Capture the cell that displays the provided text and extract its (x, y) central coordinate. 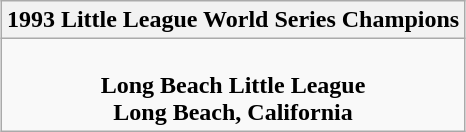
1993 Little League World Series Champions (232, 20)
Long Beach Little LeagueLong Beach, California (232, 85)
